Return the [X, Y] coordinate for the center point of the cell that contains the specified text.  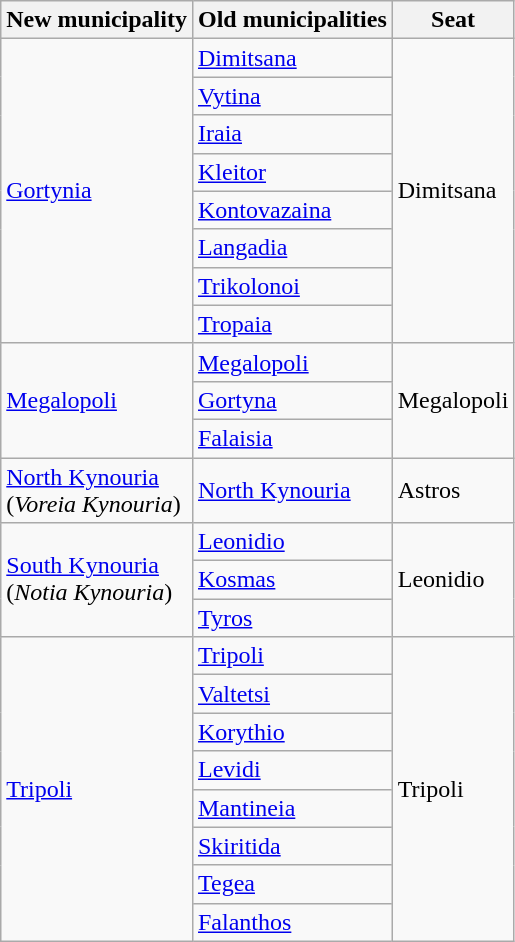
Falaisia [292, 438]
Falanthos [292, 922]
Old municipalities [292, 20]
South Kynouria (Notia Kynouria) [97, 580]
Skiritida [292, 846]
Tropaia [292, 324]
Trikolonoi [292, 286]
Gortynia [97, 191]
Gortyna [292, 400]
Kontovazaina [292, 210]
Mantineia [292, 808]
New municipality [97, 20]
Levidi [292, 770]
Kleitor [292, 172]
Korythio [292, 732]
Tegea [292, 884]
North Kynouria (Voreia Kynouria) [97, 490]
Langadia [292, 248]
Valtetsi [292, 694]
Astros [453, 490]
Kosmas [292, 580]
Tyros [292, 618]
North Kynouria [292, 490]
Vytina [292, 96]
Iraia [292, 134]
Seat [453, 20]
